Search for the cell housing the specified text and yield its [x, y] center coordinate. 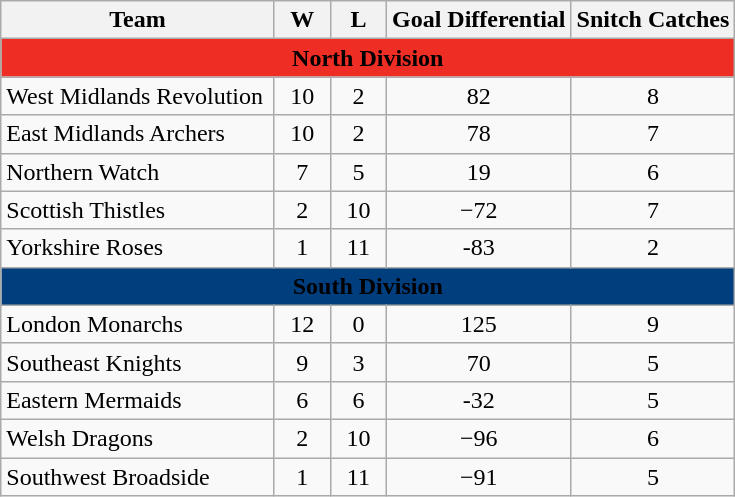
North Division [368, 58]
8 [653, 96]
-83 [478, 248]
East Midlands Archers [138, 134]
−72 [478, 210]
19 [478, 172]
South Division [368, 286]
Eastern Mermaids [138, 400]
−91 [478, 477]
3 [358, 362]
78 [478, 134]
Southwest Broadside [138, 477]
Northern Watch [138, 172]
125 [478, 324]
L [358, 20]
12 [302, 324]
Southeast Knights [138, 362]
Yorkshire Roses [138, 248]
70 [478, 362]
W [302, 20]
London Monarchs [138, 324]
Welsh Dragons [138, 438]
Goal Differential [478, 20]
0 [358, 324]
-32 [478, 400]
Snitch Catches [653, 20]
Team [138, 20]
Scottish Thistles [138, 210]
−96 [478, 438]
West Midlands Revolution [138, 96]
82 [478, 96]
